Detect which cell encompasses the target text, then output its [X, Y] center coordinate. 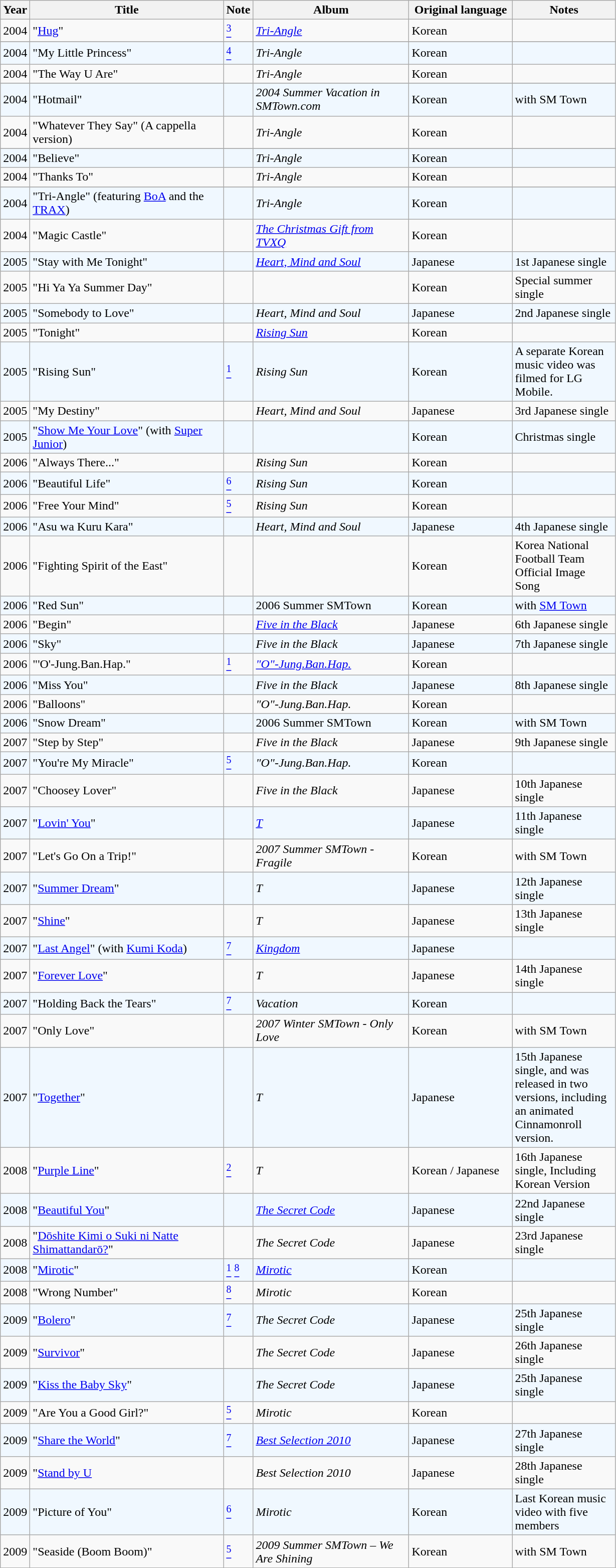
"Last Angel" (with Kumi Koda) [127, 949]
"Kiss the Baby Sky" [127, 1385]
"Choosey Lover" [127, 790]
"Begin" [127, 624]
"My Destiny" [127, 411]
The Christmas Gift from TVXQ [331, 236]
11th Japanese single [564, 823]
"Survivor" [127, 1353]
Vacation [331, 1004]
"Thanks To" [127, 177]
"Seaside (Boom Boom)" [127, 1551]
"Sky" [127, 643]
1 8 [239, 1270]
"Stay with Me Tonight" [127, 261]
14th Japanese single [564, 976]
9th Japanese single [564, 742]
Korea National Football Team Official Image Song [564, 566]
"Dōshite Kimi o Suki ni Natte Shimattandarō?" [127, 1243]
"Always There..." [127, 463]
Note [239, 10]
23rd Japanese single [564, 1243]
"'O'-Jung.Ban.Hap." [127, 664]
2nd Japanese single [564, 313]
3rd Japanese single [564, 411]
15th Japanese single, and was released in two versions, including an animated Cinnamonroll version. [564, 1097]
"Holding Back the Tears" [127, 1004]
Year [15, 10]
"Let's Go On a Trip!" [127, 855]
8 [239, 1293]
Last Korean music video with five members [564, 1512]
22nd Japanese single [564, 1209]
"Rising Sun" [127, 372]
Title [127, 10]
4th Japanese single [564, 527]
"Step by Step" [127, 742]
"The Way U Are" [127, 74]
"Show Me Your Love" (with Super Junior) [127, 437]
2009 Summer SMTown – We Are Shining [331, 1551]
13th Japanese single [564, 921]
"Tri-Angle" (featuring BoA and the TRAX) [127, 203]
Special summer single [564, 287]
"Tonight" [127, 332]
"Mirotic" [127, 1270]
10th Japanese single [564, 790]
"Miss You" [127, 685]
"Red Sun" [127, 605]
"Shine" [127, 921]
"Beautiful You" [127, 1209]
4 [239, 53]
"Asu wa Kuru Kara" [127, 527]
"Purple Line" [127, 1170]
"Somebody to Love" [127, 313]
2 [239, 1170]
"Stand by U [127, 1472]
"Fighting Spirit of the East" [127, 566]
Album [331, 10]
"Lovin' You" [127, 823]
Christmas single [564, 437]
"Free Your Mind" [127, 505]
"Are You a Good Girl?" [127, 1413]
"You're My Miracle" [127, 763]
Original language [461, 10]
"Share the World" [127, 1440]
3 [239, 31]
"Together" [127, 1097]
7th Japanese single [564, 643]
2004 Summer Vacation in SMTown.com [331, 99]
"Hi Ya Ya Summer Day" [127, 287]
2007 Summer SMTown - Fragile [331, 855]
27th Japanese single [564, 1440]
"Summer Dream" [127, 889]
16th Japanese single, Including Korean Version [564, 1170]
Kingdom [331, 949]
"Forever Love" [127, 976]
"Bolero" [127, 1320]
Korean / Japanese [461, 1170]
12th Japanese single [564, 889]
Notes [564, 10]
"My Little Princess" [127, 53]
2007 Winter SMTown - Only Love [331, 1031]
A separate Korean music video was filmed for LG Mobile. [564, 372]
"Believe" [127, 158]
1st Japanese single [564, 261]
"Magic Castle" [127, 236]
"Hotmail" [127, 99]
"Only Love" [127, 1031]
8th Japanese single [564, 685]
"Beautiful Life" [127, 483]
26th Japanese single [564, 1353]
"Balloons" [127, 704]
"Wrong Number" [127, 1293]
"Snow Dream" [127, 723]
6th Japanese single [564, 624]
28th Japanese single [564, 1472]
"Hug" [127, 31]
"Picture of You" [127, 1512]
"Whatever They Say" (A cappella version) [127, 132]
